Return (x, y) of the center of cell containing provided text 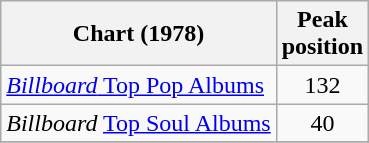
Billboard Top Pop Albums (138, 85)
Billboard Top Soul Albums (138, 123)
132 (322, 85)
Peakposition (322, 34)
40 (322, 123)
Chart (1978) (138, 34)
